Identify which cell holds the provided text, then report its [X, Y] central coordinate. 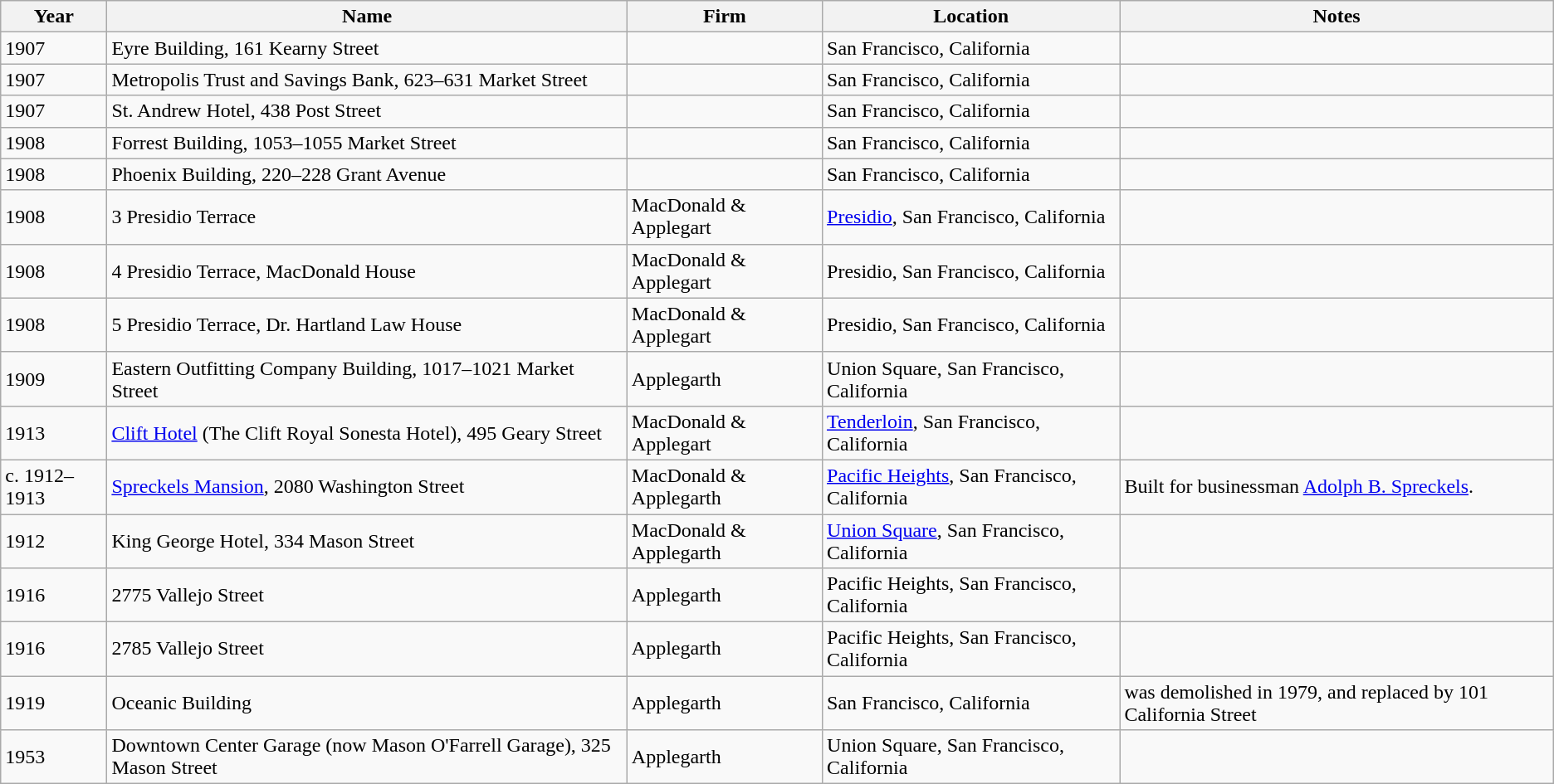
Downtown Center Garage (now Mason O'Farrell Garage), 325 Mason Street [367, 757]
Phoenix Building, 220–228 Grant Avenue [367, 174]
3 Presidio Terrace [367, 217]
Eastern Outfitting Company Building, 1017–1021 Market Street [367, 378]
was demolished in 1979, and replaced by 101 California Street [1337, 704]
2775 Vallejo Street [367, 596]
Spreckels Mansion, 2080 Washington Street [367, 486]
1913 [54, 433]
Forrest Building, 1053–1055 Market Street [367, 143]
Built for businessman Adolph B. Spreckels. [1337, 486]
Location [971, 17]
1919 [54, 704]
Oceanic Building [367, 704]
Eyre Building, 161 Kearny Street [367, 48]
1953 [54, 757]
5 Presidio Terrace, Dr. Hartland Law House [367, 325]
Notes [1337, 17]
Firm [724, 17]
2785 Vallejo Street [367, 649]
St. Andrew Hotel, 438 Post Street [367, 111]
Metropolis Trust and Savings Bank, 623–631 Market Street [367, 80]
4 Presidio Terrace, MacDonald House [367, 270]
Tenderloin, San Francisco, California [971, 433]
1909 [54, 378]
Year [54, 17]
King George Hotel, 334 Mason Street [367, 541]
Clift Hotel (The Clift Royal Sonesta Hotel), 495 Geary Street [367, 433]
1912 [54, 541]
c. 1912–1913 [54, 486]
Name [367, 17]
